Determine the [x, y] coordinate at the center of the cell enclosing the given text.  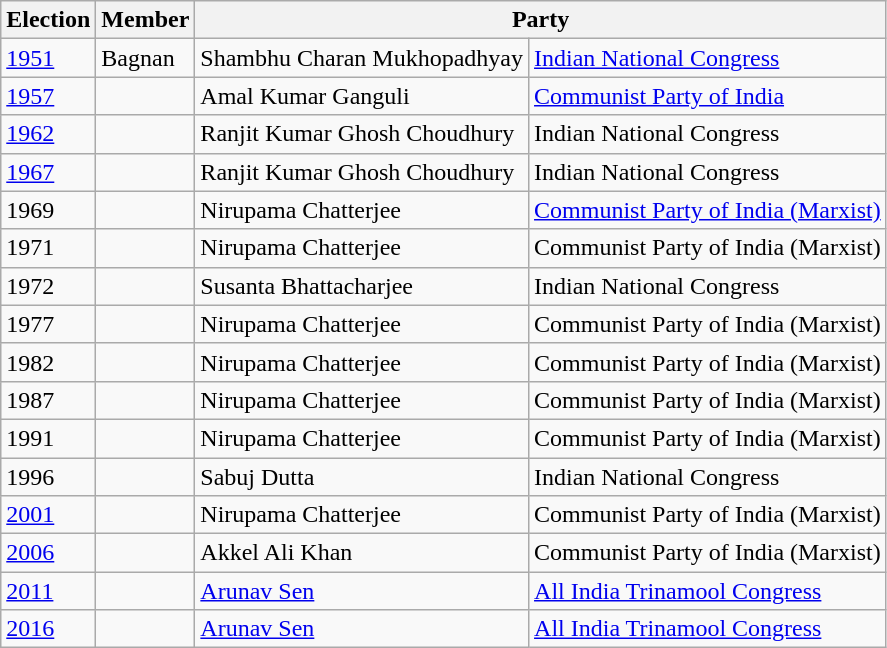
1969 [48, 210]
1991 [48, 438]
1962 [48, 134]
1971 [48, 248]
Party [540, 20]
Communist Party of India [708, 96]
1996 [48, 477]
1967 [48, 172]
Shambhu Charan Mukhopadhyay [362, 58]
1972 [48, 286]
Susanta Bhattacharjee [362, 286]
1951 [48, 58]
1977 [48, 324]
Bagnan [146, 58]
Member [146, 20]
2011 [48, 591]
2006 [48, 553]
Election [48, 20]
Akkel Ali Khan [362, 553]
2016 [48, 629]
1982 [48, 362]
Sabuj Dutta [362, 477]
2001 [48, 515]
Amal Kumar Ganguli [362, 96]
1957 [48, 96]
1987 [48, 400]
